Extract the (x, y) coordinate from the center of the cell holding the provided text.  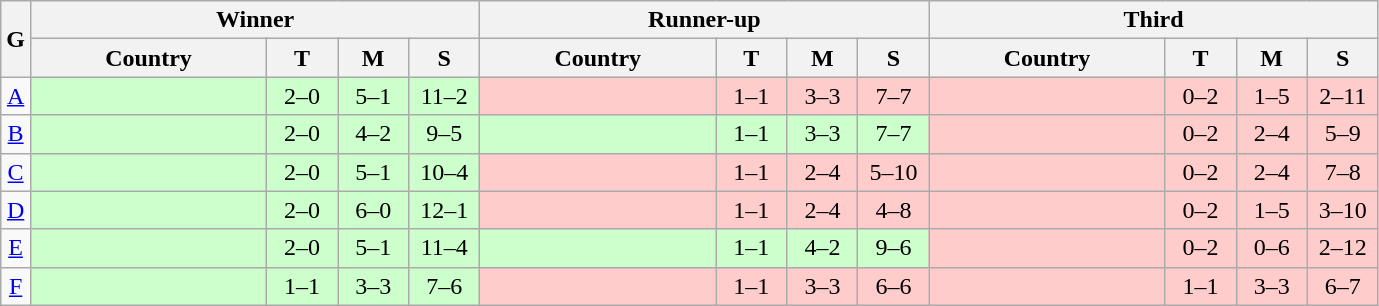
7–8 (1342, 172)
D (16, 210)
3–10 (1342, 210)
0–6 (1272, 248)
12–1 (444, 210)
Winner (254, 20)
6–7 (1342, 286)
E (16, 248)
2–11 (1342, 96)
5–10 (894, 172)
2–12 (1342, 248)
5–9 (1342, 134)
4–8 (894, 210)
11–2 (444, 96)
Third (1154, 20)
A (16, 96)
C (16, 172)
6–0 (374, 210)
F (16, 286)
Runner-up (704, 20)
6–6 (894, 286)
9–5 (444, 134)
G (16, 39)
B (16, 134)
7–6 (444, 286)
9–6 (894, 248)
11–4 (444, 248)
10–4 (444, 172)
